Locate the cell with the specified text and output its [X, Y] center coordinate. 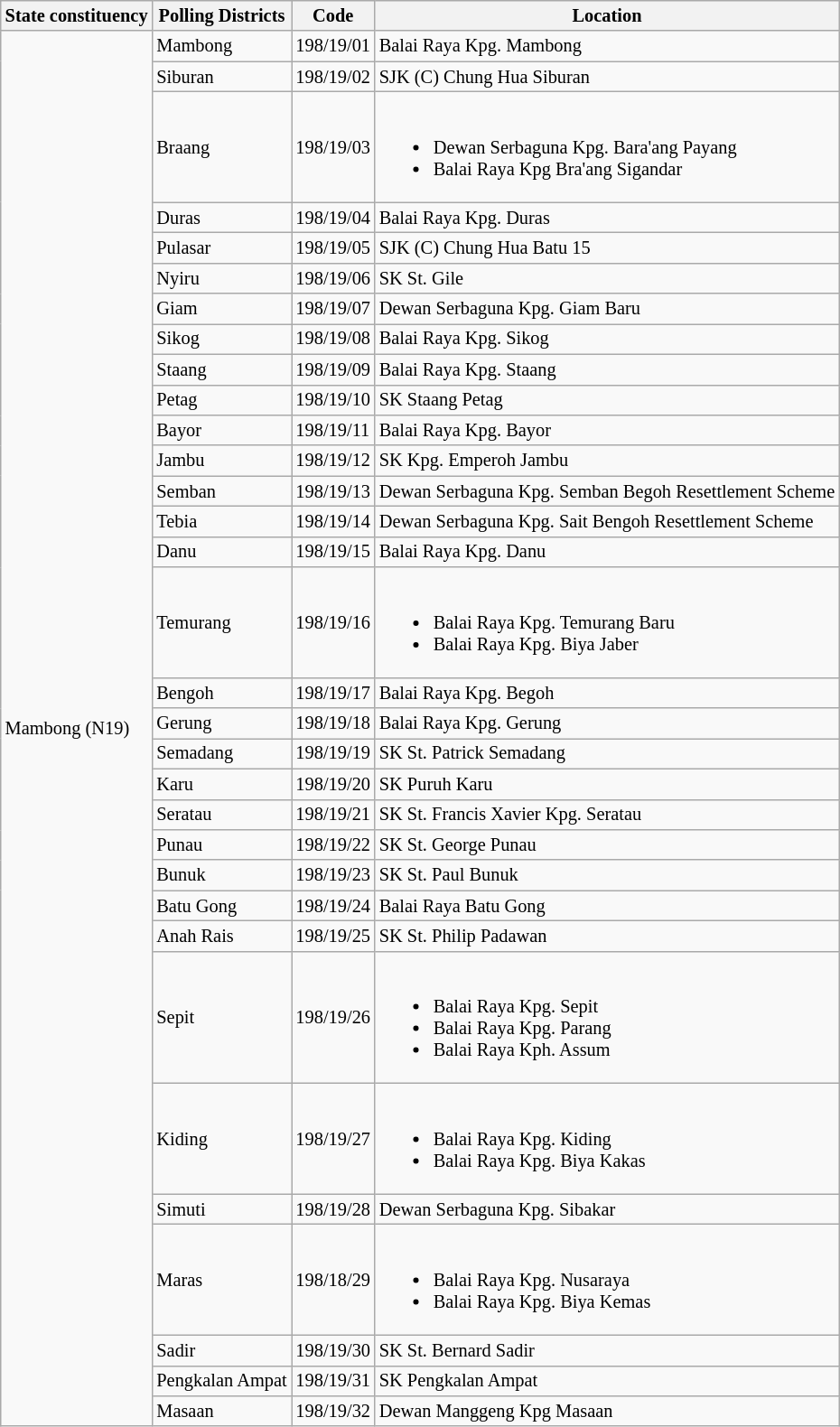
Nyiru [221, 278]
198/19/03 [332, 146]
Balai Raya Kpg. Duras [607, 218]
Location [607, 15]
SK St. Gile [607, 278]
Balai Raya Kpg. Temurang BaruBalai Raya Kpg. Biya Jaber [607, 622]
198/19/14 [332, 521]
Staang [221, 369]
SK Kpg. Emperoh Jambu [607, 461]
Punau [221, 844]
SJK (C) Chung Hua Siburan [607, 77]
Balai Raya Kpg. KidingBalai Raya Kpg. Biya Kakas [607, 1138]
198/19/02 [332, 77]
198/19/16 [332, 622]
Bayor [221, 430]
198/19/21 [332, 815]
Sikog [221, 339]
Batu Gong [221, 906]
198/19/25 [332, 936]
198/19/30 [332, 1350]
Siburan [221, 77]
Semban [221, 491]
198/19/26 [332, 1017]
198/19/01 [332, 46]
Balai Raya Kpg. Sikog [607, 339]
198/19/07 [332, 309]
Kiding [221, 1138]
Bengoh [221, 693]
198/19/06 [332, 278]
Sadir [221, 1350]
198/19/15 [332, 552]
Polling Districts [221, 15]
198/19/22 [332, 844]
SK St. Paul Bunuk [607, 875]
198/19/08 [332, 339]
198/19/27 [332, 1138]
198/19/13 [332, 491]
Seratau [221, 815]
SK Staang Petag [607, 400]
Anah Rais [221, 936]
Temurang [221, 622]
Masaan [221, 1411]
198/19/11 [332, 430]
Balai Raya Kpg. SepitBalai Raya Kpg. ParangBalai Raya Kph. Assum [607, 1017]
198/19/31 [332, 1381]
Code [332, 15]
198/19/32 [332, 1411]
Balai Raya Kpg. Staang [607, 369]
Semadang [221, 753]
Balai Raya Kpg. Mambong [607, 46]
Dewan Serbaguna Kpg. Semban Begoh Resettlement Scheme [607, 491]
Balai Raya Kpg. Begoh [607, 693]
Dewan Serbaguna Kpg. Giam Baru [607, 309]
198/19/17 [332, 693]
Tebia [221, 521]
Dewan Serbaguna Kpg. Bara'ang PayangBalai Raya Kpg Bra'ang Sigandar [607, 146]
Mambong (N19) [77, 728]
SK St. Francis Xavier Kpg. Seratau [607, 815]
Braang [221, 146]
Maras [221, 1280]
Dewan Serbaguna Kpg. Sibakar [607, 1209]
198/19/12 [332, 461]
Pulasar [221, 247]
SK St. Bernard Sadir [607, 1350]
198/19/19 [332, 753]
198/19/09 [332, 369]
Gerung [221, 723]
SJK (C) Chung Hua Batu 15 [607, 247]
State constituency [77, 15]
198/19/05 [332, 247]
Jambu [221, 461]
Giam [221, 309]
198/19/28 [332, 1209]
Balai Raya Batu Gong [607, 906]
SK St. George Punau [607, 844]
SK St. Philip Padawan [607, 936]
198/19/04 [332, 218]
Pengkalan Ampat [221, 1381]
SK Pengkalan Ampat [607, 1381]
Petag [221, 400]
Balai Raya Kpg. Danu [607, 552]
198/18/29 [332, 1280]
Sepit [221, 1017]
SK Puruh Karu [607, 784]
198/19/23 [332, 875]
198/19/10 [332, 400]
Bunuk [221, 875]
Danu [221, 552]
198/19/24 [332, 906]
Mambong [221, 46]
198/19/20 [332, 784]
198/19/18 [332, 723]
Dewan Serbaguna Kpg. Sait Bengoh Resettlement Scheme [607, 521]
Balai Raya Kpg. Bayor [607, 430]
Dewan Manggeng Kpg Masaan [607, 1411]
Duras [221, 218]
Karu [221, 784]
Balai Raya Kpg. NusarayaBalai Raya Kpg. Biya Kemas [607, 1280]
Simuti [221, 1209]
Balai Raya Kpg. Gerung [607, 723]
SK St. Patrick Semadang [607, 753]
